Capture the cell that displays the provided text and extract its [x, y] central coordinate. 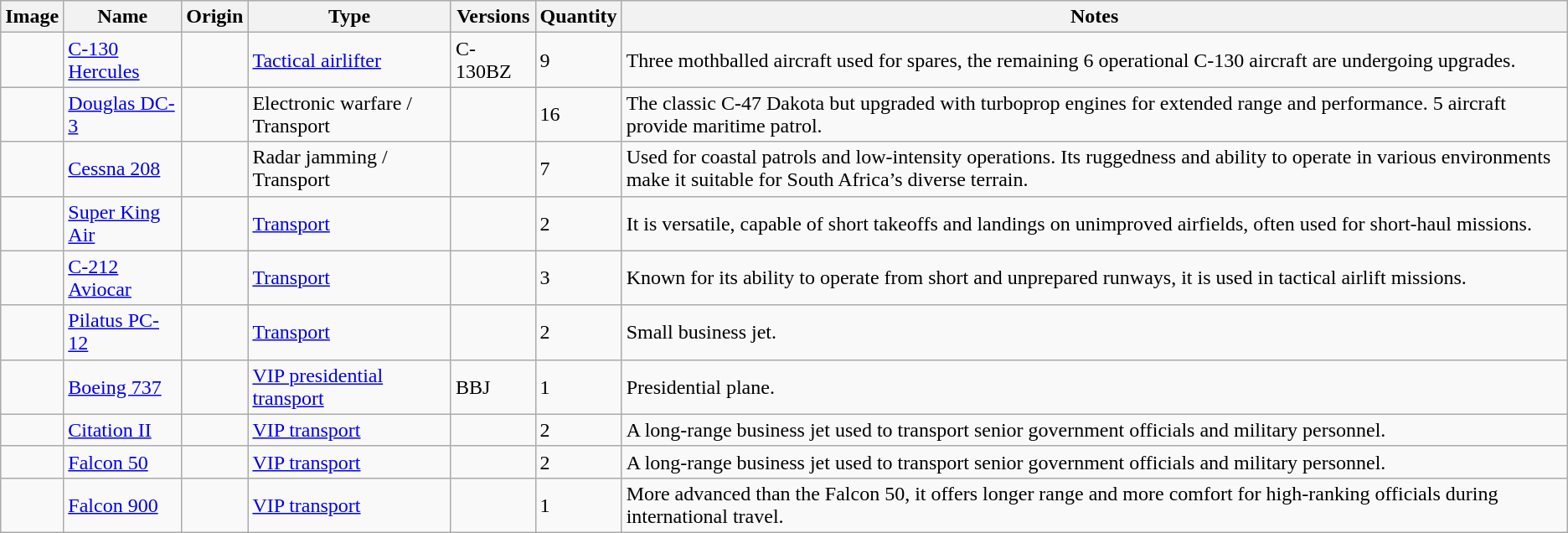
Douglas DC-3 [122, 114]
C-130BZ [493, 60]
16 [578, 114]
C-130 Hercules [122, 60]
Presidential plane. [1094, 387]
Citation II [122, 430]
Small business jet. [1094, 332]
Image [32, 17]
VIP presidential transport [350, 387]
Type [350, 17]
Name [122, 17]
The classic C-47 Dakota but upgraded with turboprop engines for extended range and performance. 5 aircraft provide maritime patrol. [1094, 114]
Electronic warfare / Transport [350, 114]
BBJ [493, 387]
Radar jamming / Transport [350, 169]
Origin [214, 17]
Known for its ability to operate from short and unprepared runways, it is used in tactical airlift missions. [1094, 278]
9 [578, 60]
Falcon 50 [122, 462]
Tactical airlifter [350, 60]
C-212 Aviocar [122, 278]
Quantity [578, 17]
Notes [1094, 17]
Cessna 208 [122, 169]
Versions [493, 17]
Falcon 900 [122, 505]
Pilatus PC-12 [122, 332]
Boeing 737 [122, 387]
More advanced than the Falcon 50, it offers longer range and more comfort for high-ranking officials during international travel. [1094, 505]
3 [578, 278]
Three mothballed aircraft used for spares, the remaining 6 operational C-130 aircraft are undergoing upgrades. [1094, 60]
7 [578, 169]
It is versatile, capable of short takeoffs and landings on unimproved airfields, often used for short-haul missions. [1094, 223]
Super King Air [122, 223]
